Extract the [x, y] coordinate from the center of the cell holding the provided text.  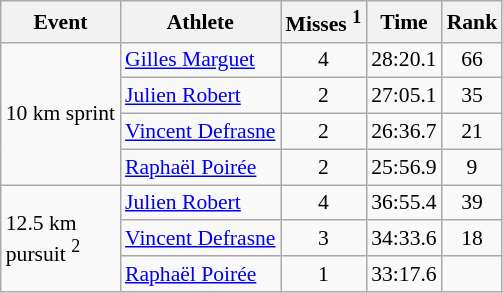
25:56.9 [404, 167]
Rank [472, 22]
Misses 1 [323, 22]
10 km sprint [60, 113]
18 [472, 239]
28:20.1 [404, 60]
35 [472, 96]
66 [472, 60]
36:55.4 [404, 203]
27:05.1 [404, 96]
Athlete [200, 22]
21 [472, 132]
39 [472, 203]
1 [323, 274]
26:36.7 [404, 132]
Time [404, 22]
33:17.6 [404, 274]
3 [323, 239]
12.5 km pursuit 2 [60, 238]
Gilles Marguet [200, 60]
9 [472, 167]
Event [60, 22]
34:33.6 [404, 239]
